Return [X, Y] of the center of cell containing provided text 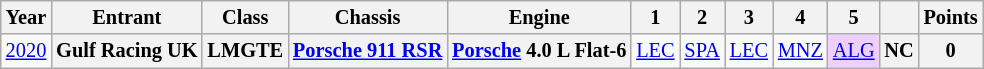
0 [951, 51]
NC [898, 51]
5 [854, 17]
4 [800, 17]
Porsche 4.0 L Flat-6 [539, 51]
MNZ [800, 51]
Points [951, 17]
Chassis [368, 17]
3 [749, 17]
LMGTE [245, 51]
Engine [539, 17]
Porsche 911 RSR [368, 51]
SPA [702, 51]
2020 [26, 51]
2 [702, 17]
Entrant [126, 17]
1 [655, 17]
Gulf Racing UK [126, 51]
Year [26, 17]
ALG [854, 51]
Class [245, 17]
